Locate the cell with the specified text and output its [x, y] center coordinate. 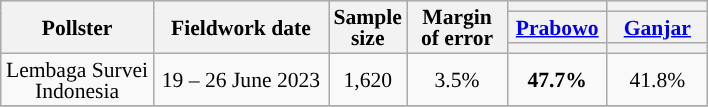
Fieldwork date [240, 27]
Lembaga Survei Indonesia [78, 79]
41.8% [657, 79]
Prabowo [557, 27]
1,620 [367, 79]
19 – 26 June 2023 [240, 79]
3.5% [457, 79]
47.7% [557, 79]
Pollster [78, 27]
Margin of error [457, 27]
Ganjar [657, 27]
Sample size [367, 27]
